Return the [X, Y] coordinate for the center point of the cell that contains the specified text.  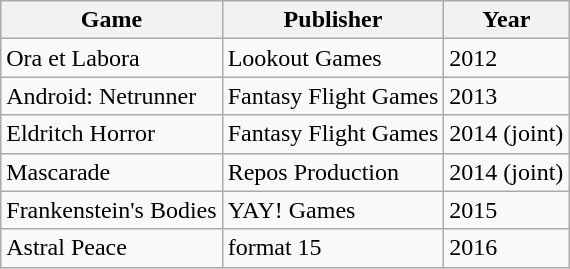
2012 [506, 58]
2015 [506, 210]
2016 [506, 248]
Publisher [333, 20]
Repos Production [333, 172]
Lookout Games [333, 58]
Astral Peace [112, 248]
YAY! Games [333, 210]
Mascarade [112, 172]
Year [506, 20]
Eldritch Horror [112, 134]
Frankenstein's Bodies [112, 210]
format 15 [333, 248]
2013 [506, 96]
Ora et Labora [112, 58]
Game [112, 20]
Android: Netrunner [112, 96]
